Determine the [X, Y] coordinate at the center of the cell enclosing the given text.  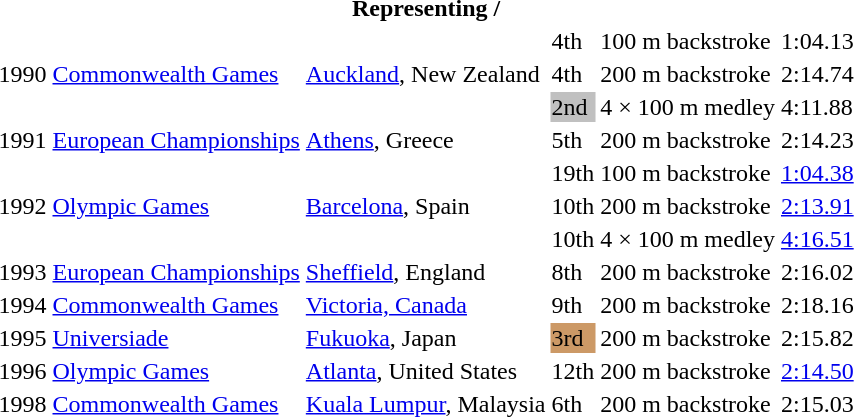
2nd [573, 107]
Athens, Greece [426, 140]
Victoria, Canada [426, 305]
5th [573, 140]
Barcelona, Spain [426, 206]
Sheffield, England [426, 272]
Atlanta, United States [426, 371]
9th [573, 305]
Universiade [176, 338]
19th [573, 173]
Fukuoka, Japan [426, 338]
3rd [573, 338]
8th [573, 272]
Auckland, New Zealand [426, 74]
12th [573, 371]
